Pinpoint the cell where the given text exists, returning its [x, y] midpoint coordinate. 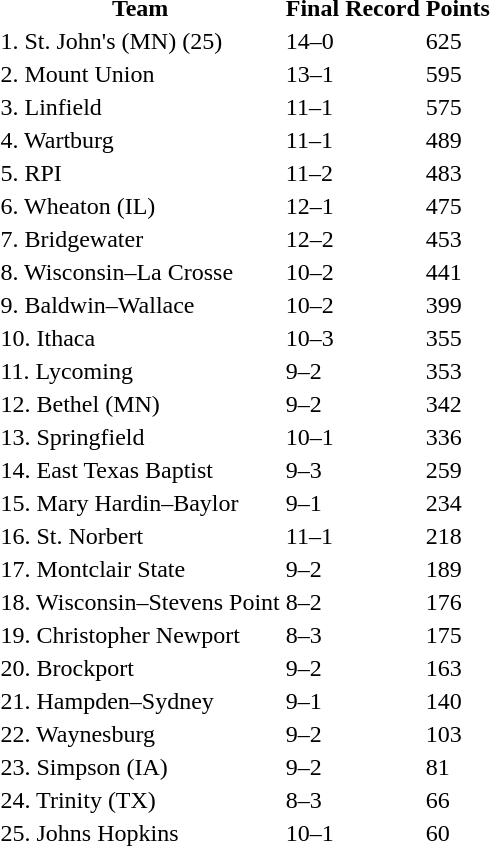
11–2 [352, 173]
9–3 [352, 470]
12–1 [352, 206]
10–1 [352, 437]
10–3 [352, 338]
12–2 [352, 239]
14–0 [352, 41]
13–1 [352, 74]
8–2 [352, 602]
